Scan for the cell matching the given text and deliver its (x, y) coordinate at center. 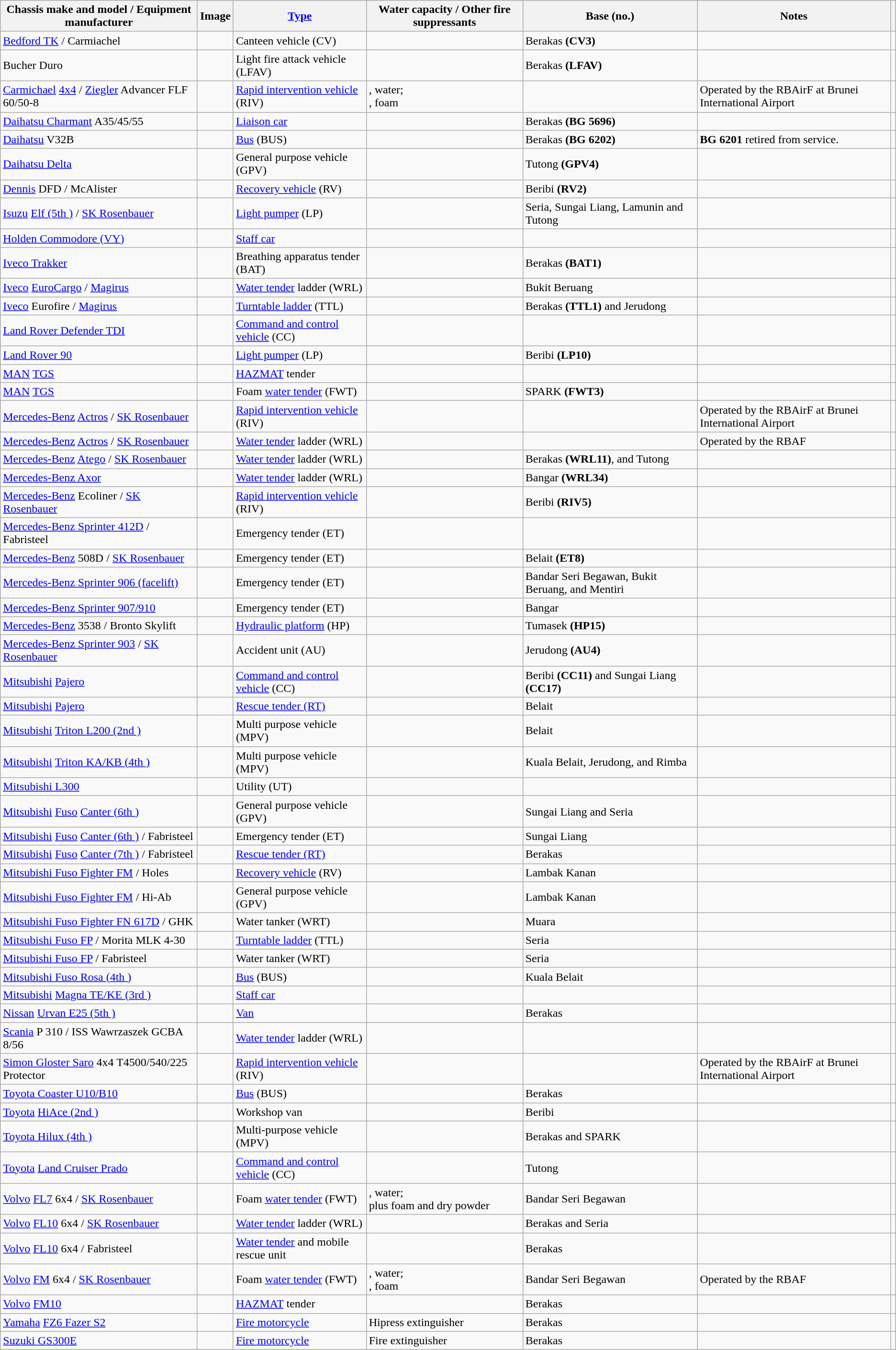
Liaison car (300, 121)
Mitsubishi Fuso Fighter FM / Hi-Ab (99, 897)
Mitsubishi Triton KA/KB (4th ) (99, 762)
Simon Gloster Saro 4x4 T4500/540/225 Protector (99, 1069)
Daihatsu Charmant A35/45/55 (99, 121)
Land Rover Defender TDI (99, 330)
Beribi (RV2) (610, 189)
Sungai Liang and Seria (610, 811)
Fire extinguisher (444, 1340)
Beribi (CC11) and Sungai Liang (CC17) (610, 681)
Isuzu Elf (5th ) / SK Rosenbauer (99, 214)
Image (215, 16)
Land Rover 90 (99, 355)
Mitsubishi Triton L200 (2nd ) (99, 731)
Belait (ET8) (610, 558)
Mitsubishi Fuso FP / Morita MLK 4-30 (99, 940)
Mercedes-Benz 508D / SK Rosenbauer (99, 558)
Mercedes-Benz Sprinter 412D / Fabristeel (99, 533)
Canteen vehicle (CV) (300, 41)
Kuala Belait, Jerudong, and Rimba (610, 762)
Beribi (RIV5) (610, 502)
Bandar Seri Begawan, Bukit Beruang, and Mentiri (610, 582)
Mercedes-Benz 3538 / Bronto Skylift (99, 625)
Mercedes-Benz Axor (99, 477)
Hipress extinguisher (444, 1322)
Dennis DFD / McAlister (99, 189)
Multi-purpose vehicle (MPV) (300, 1137)
Volvo FL7 6x4 / SK Rosenbauer (99, 1199)
Mercedes-Benz Ecoliner / SK Rosenbauer (99, 502)
Sungai Liang (610, 836)
Van (300, 1013)
Chassis make and model / Equipment manufacturer (99, 16)
Berakas (TTL1) and Jerudong (610, 306)
Bangar (WRL34) (610, 477)
Tutong (610, 1168)
Beribi (LP10) (610, 355)
Daihatsu Delta (99, 164)
Mercedes-Benz Atego / SK Rosenbauer (99, 459)
Berakas (BG 6202) (610, 139)
Berakas (BG 5696) (610, 121)
Light fire attack vehicle (LFAV) (300, 65)
Suzuki GS300E (99, 1340)
Hydraulic platform (HP) (300, 625)
Toyota Coaster U10/B10 (99, 1094)
Bucher Duro (99, 65)
Mitsubishi L300 (99, 787)
, water;plus foam and dry powder (444, 1199)
Carmichael 4x4 / Ziegler Advancer FLF 60/50-8 (99, 97)
Volvo FM 6x4 / SK Rosenbauer (99, 1280)
Berakas and Seria (610, 1224)
Iveco Trakker (99, 262)
Mitsubishi Fuso Canter (6th ) / Fabristeel (99, 836)
Mercedes-Benz Sprinter 907/910 (99, 607)
Berakas (CV3) (610, 41)
Tumasek (HP15) (610, 625)
Mitsubishi Fuso Rosa (4th ) (99, 976)
Iveco Eurofire / Magirus (99, 306)
Mitsubishi Fuso Canter (7th ) / Fabristeel (99, 854)
Type (300, 16)
Berakas and SPARK (610, 1137)
Volvo FM10 (99, 1304)
Berakas (WRL11), and Tutong (610, 459)
Breathing apparatus tender (BAT) (300, 262)
BG 6201 retired from service. (794, 139)
Volvo FL10 6x4 / Fabristeel (99, 1248)
Toyota HiAce (2nd ) (99, 1112)
Toyota Land Cruiser Prado (99, 1168)
Iveco EuroCargo / Magirus (99, 287)
Berakas (BAT1) (610, 262)
Accident unit (AU) (300, 650)
Bukit Beruang (610, 287)
Mitsubishi Fuso FP / Fabristeel (99, 958)
Mercedes-Benz Sprinter 903 / SK Rosenbauer (99, 650)
Seria, Sungai Liang, Lamunin and Tutong (610, 214)
Muara (610, 922)
Workshop van (300, 1112)
Tutong (GPV4) (610, 164)
Water tender and mobile rescue unit (300, 1248)
Utility (UT) (300, 787)
Water capacity / Other fire suppressants (444, 16)
Toyota Hilux (4th ) (99, 1137)
Mitsubishi Fuso Fighter FN 617D / GHK (99, 922)
Daihatsu V32B (99, 139)
Bedford TK / Carmiachel (99, 41)
Nissan Urvan E25 (5th ) (99, 1013)
Mercedes-Benz Sprinter 906 (facelift) (99, 582)
Base (no.) (610, 16)
Mitsubishi Fuso Fighter FM / Holes (99, 873)
Kuala Belait (610, 976)
Beribi (610, 1112)
Bangar (610, 607)
Mitsubishi Fuso Canter (6th ) (99, 811)
SPARK (FWT3) (610, 392)
Berakas (LFAV) (610, 65)
Volvo FL10 6x4 / SK Rosenbauer (99, 1224)
Holden Commodore (VY) (99, 238)
Jerudong (AU4) (610, 650)
Notes (794, 16)
Mitsubishi Magna TE/KE (3rd ) (99, 995)
Yamaha FZ6 Fazer S2 (99, 1322)
Scania P 310 / ISS Wawrzaszek GCBA 8/56 (99, 1037)
